Locate the cell with the specified text and output its [x, y] center coordinate. 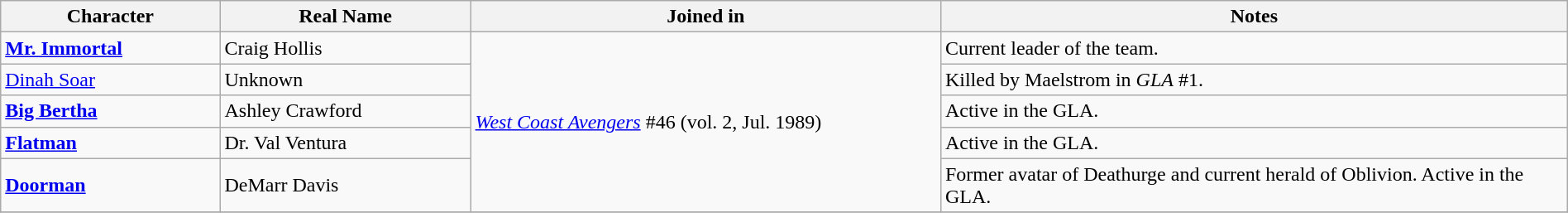
Real Name [346, 17]
Current leader of the team. [1254, 48]
West Coast Avengers #46 (vol. 2, Jul. 1989) [705, 123]
Big Bertha [111, 111]
Dinah Soar [111, 80]
Character [111, 17]
Former avatar of Deathurge and current herald of Oblivion. Active in the GLA. [1254, 186]
Notes [1254, 17]
Ashley Crawford [346, 111]
Flatman [111, 143]
Joined in [705, 17]
Killed by Maelstrom in GLA #1. [1254, 80]
Doorman [111, 186]
Unknown [346, 80]
Mr. Immortal [111, 48]
Craig Hollis [346, 48]
DeMarr Davis [346, 186]
Dr. Val Ventura [346, 143]
